Search for the cell housing the specified text and yield its (x, y) center coordinate. 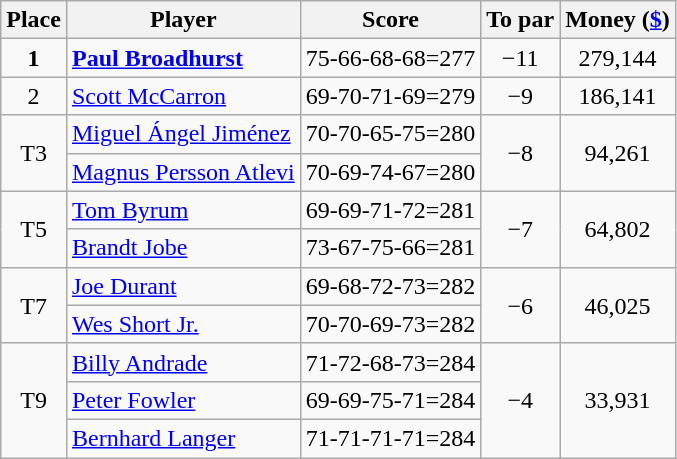
2 (34, 96)
−7 (520, 229)
To par (520, 20)
186,141 (618, 96)
279,144 (618, 58)
94,261 (618, 153)
Magnus Persson Atlevi (183, 172)
Brandt Jobe (183, 248)
70-70-65-75=280 (390, 134)
Bernhard Langer (183, 438)
T7 (34, 305)
Paul Broadhurst (183, 58)
71-72-68-73=284 (390, 362)
Scott McCarron (183, 96)
Joe Durant (183, 286)
−6 (520, 305)
75-66-68-68=277 (390, 58)
−9 (520, 96)
−11 (520, 58)
Money ($) (618, 20)
70-70-69-73=282 (390, 324)
−8 (520, 153)
73-67-75-66=281 (390, 248)
46,025 (618, 305)
Tom Byrum (183, 210)
Billy Andrade (183, 362)
69-68-72-73=282 (390, 286)
−4 (520, 400)
Place (34, 20)
69-69-75-71=284 (390, 400)
Peter Fowler (183, 400)
1 (34, 58)
T3 (34, 153)
Wes Short Jr. (183, 324)
69-69-71-72=281 (390, 210)
64,802 (618, 229)
T9 (34, 400)
Miguel Ángel Jiménez (183, 134)
T5 (34, 229)
70-69-74-67=280 (390, 172)
Score (390, 20)
33,931 (618, 400)
Player (183, 20)
69-70-71-69=279 (390, 96)
71-71-71-71=284 (390, 438)
